For the text-containing cell, return its midpoint in [X, Y] coordinate format. 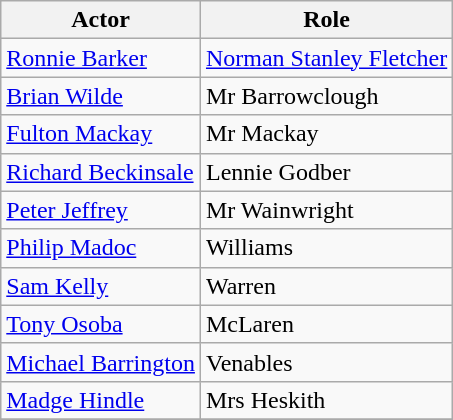
Mr Barrowclough [326, 96]
Ronnie Barker [101, 58]
Richard Beckinsale [101, 172]
Role [326, 20]
Michael Barrington [101, 362]
McLaren [326, 324]
Norman Stanley Fletcher [326, 58]
Mr Wainwright [326, 210]
Brian Wilde [101, 96]
Warren [326, 286]
Peter Jeffrey [101, 210]
Williams [326, 248]
Philip Madoc [101, 248]
Sam Kelly [101, 286]
Mr Mackay [326, 134]
Actor [101, 20]
Tony Osoba [101, 324]
Lennie Godber [326, 172]
Madge Hindle [101, 400]
Fulton Mackay [101, 134]
Mrs Heskith [326, 400]
Venables [326, 362]
